Return (X, Y) of the center of cell containing provided text 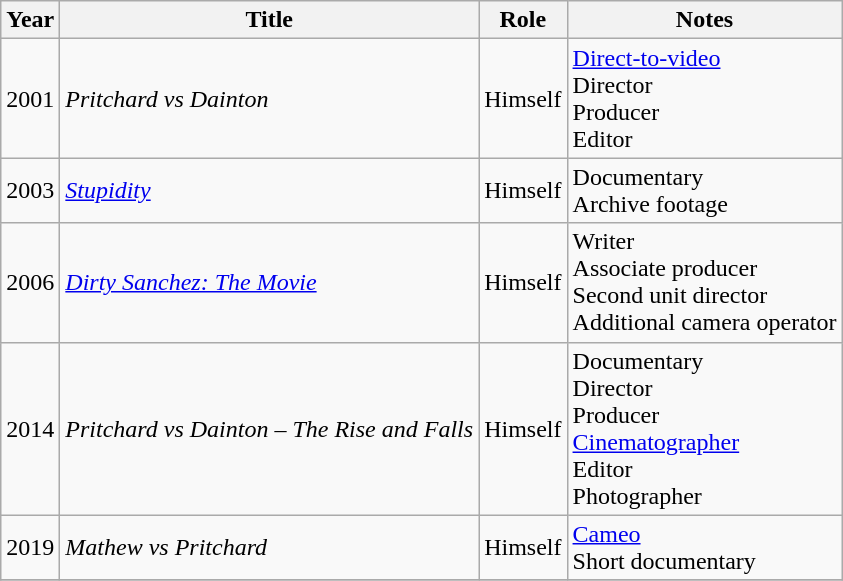
2003 (30, 190)
2006 (30, 282)
2014 (30, 428)
Year (30, 20)
2019 (30, 548)
DocumentaryArchive footage (704, 190)
Notes (704, 20)
CameoShort documentary (704, 548)
WriterAssociate producerSecond unit directorAdditional camera operator (704, 282)
Pritchard vs Dainton (270, 98)
Direct-to-videoDirectorProducerEditor (704, 98)
Pritchard vs Dainton – The Rise and Falls (270, 428)
Mathew vs Pritchard (270, 548)
Dirty Sanchez: The Movie (270, 282)
DocumentaryDirectorProducerCinematographerEditorPhotographer (704, 428)
2001 (30, 98)
Title (270, 20)
Stupidity (270, 190)
Role (523, 20)
